Extract the [X, Y] coordinate from the center of the cell holding the provided text.  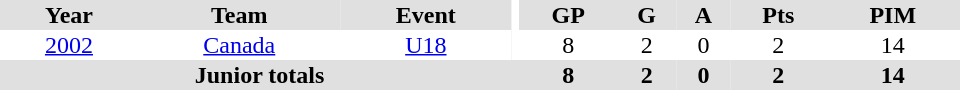
Year [69, 15]
Event [426, 15]
Pts [778, 15]
G [646, 15]
GP [568, 15]
PIM [893, 15]
U18 [426, 45]
Canada [240, 45]
2002 [69, 45]
Team [240, 15]
Junior totals [260, 75]
A [704, 15]
